From the cell containing the given text, extract its center point as [X, Y] coordinate. 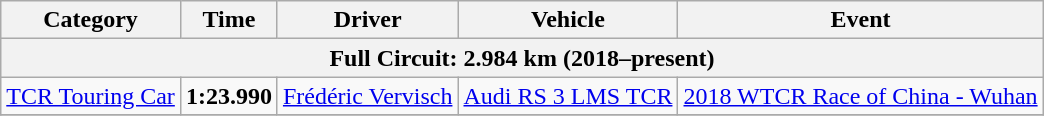
1:23.990 [228, 96]
Audi RS 3 LMS TCR [568, 96]
TCR Touring Car [91, 96]
Full Circuit: 2.984 km (2018–present) [522, 58]
Time [228, 20]
Frédéric Vervisch [368, 96]
Vehicle [568, 20]
Category [91, 20]
2018 WTCR Race of China - Wuhan [860, 96]
Driver [368, 20]
Event [860, 20]
